Return the [X, Y] coordinate for the center point of the cell that contains the specified text.  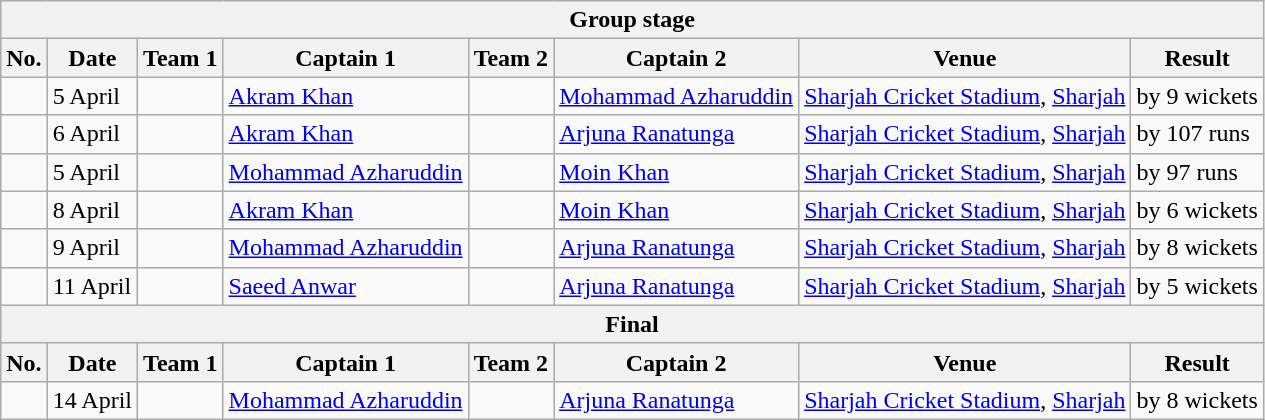
9 April [92, 248]
8 April [92, 210]
by 9 wickets [1197, 96]
by 6 wickets [1197, 210]
6 April [92, 134]
11 April [92, 286]
by 5 wickets [1197, 286]
Group stage [632, 20]
Final [632, 324]
by 97 runs [1197, 172]
14 April [92, 400]
Saeed Anwar [346, 286]
by 107 runs [1197, 134]
